Locate the cell with the specified text and output its (x, y) center coordinate. 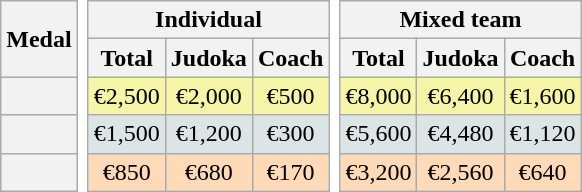
€500 (290, 96)
€640 (542, 172)
€170 (290, 172)
€8,000 (378, 96)
€6,400 (460, 96)
€1,600 (542, 96)
€5,600 (378, 134)
€2,000 (208, 96)
€1,500 (126, 134)
€1,200 (208, 134)
€1,120 (542, 134)
€850 (126, 172)
Individual (208, 20)
€3,200 (378, 172)
€300 (290, 134)
€2,500 (126, 96)
€680 (208, 172)
€2,560 (460, 172)
Medal (39, 39)
Mixed team (460, 20)
€4,480 (460, 134)
